Identify which cell holds the provided text, then report its [x, y] central coordinate. 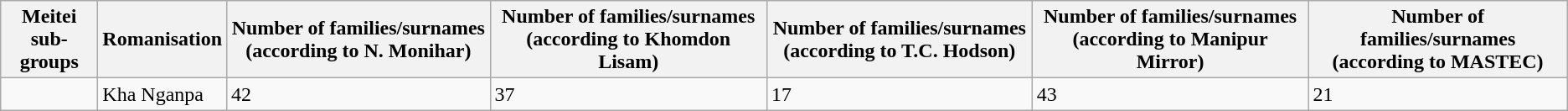
Number of families/surnames (according to N. Monihar) [358, 40]
17 [900, 94]
Number of families/surnames (according to MASTEC) [1437, 40]
Kha Nganpa [162, 94]
Number of families/surnames (according to Manipur Mirror) [1170, 40]
Meitei sub-groups [49, 40]
Number of families/surnames (according to T.C. Hodson) [900, 40]
Number of families/surnames (according to Khomdon Lisam) [628, 40]
Romanisation [162, 40]
37 [628, 94]
43 [1170, 94]
21 [1437, 94]
42 [358, 94]
